Locate the cell with the specified text and output its (x, y) center coordinate. 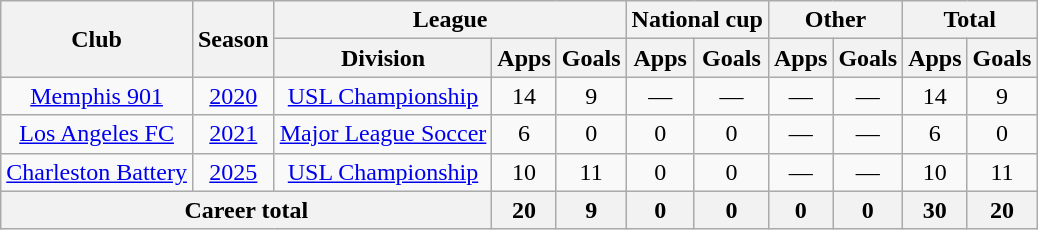
Los Angeles FC (97, 134)
Charleston Battery (97, 172)
2020 (233, 96)
Division (383, 58)
2025 (233, 172)
League (450, 20)
Club (97, 39)
Other (835, 20)
Season (233, 39)
Memphis 901 (97, 96)
Total (970, 20)
Major League Soccer (383, 134)
30 (935, 210)
Career total (246, 210)
National cup (697, 20)
2021 (233, 134)
